Detect which cell encompasses the target text, then output its [x, y] center coordinate. 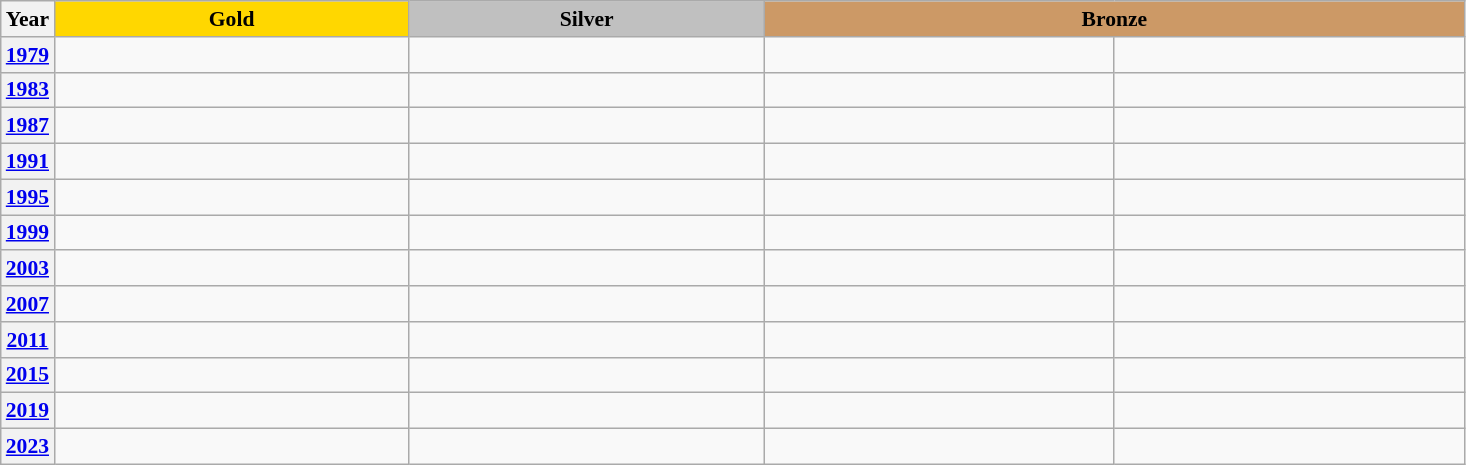
Bronze [1114, 19]
2015 [28, 375]
Year [28, 19]
2019 [28, 411]
1983 [28, 90]
2003 [28, 269]
2023 [28, 447]
Gold [232, 19]
1995 [28, 197]
1979 [28, 55]
2011 [28, 340]
Silver [586, 19]
1999 [28, 233]
2007 [28, 304]
1987 [28, 126]
1991 [28, 162]
